Search for the cell housing the specified text and yield its (X, Y) center coordinate. 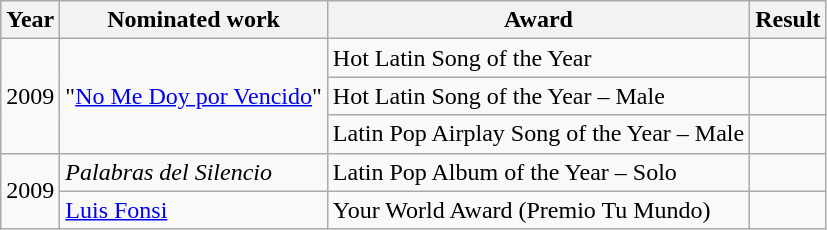
Palabras del Silencio (194, 172)
Luis Fonsi (194, 210)
Latin Pop Album of the Year – Solo (538, 172)
Hot Latin Song of the Year – Male (538, 96)
Result (788, 20)
Award (538, 20)
Nominated work (194, 20)
"No Me Doy por Vencido" (194, 96)
Latin Pop Airplay Song of the Year – Male (538, 134)
Hot Latin Song of the Year (538, 58)
Year (30, 20)
Your World Award (Premio Tu Mundo) (538, 210)
